Search for the cell housing the specified text and yield its [x, y] center coordinate. 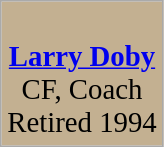
Larry DobyCF, CoachRetired 1994 [82, 74]
